Pinpoint the cell where the given text exists, returning its [x, y] midpoint coordinate. 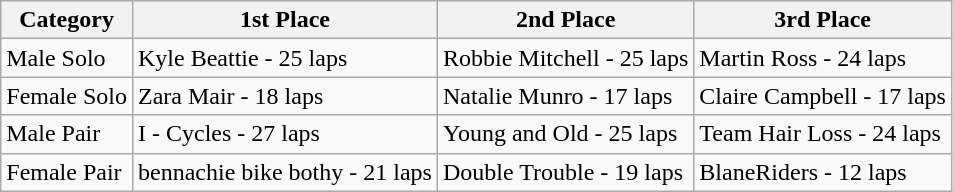
1st Place [284, 20]
bennachie bike bothy - 21 laps [284, 172]
Claire Campbell - 17 laps [823, 96]
3rd Place [823, 20]
Natalie Munro - 17 laps [565, 96]
Male Pair [67, 134]
Female Pair [67, 172]
Male Solo [67, 58]
Robbie Mitchell - 25 laps [565, 58]
Team Hair Loss - 24 laps [823, 134]
Young and Old - 25 laps [565, 134]
Martin Ross - 24 laps [823, 58]
Double Trouble - 19 laps [565, 172]
2nd Place [565, 20]
Kyle Beattie - 25 laps [284, 58]
Zara Mair - 18 laps [284, 96]
Female Solo [67, 96]
I - Cycles - 27 laps [284, 134]
Category [67, 20]
BlaneRiders - 12 laps [823, 172]
